Find where the given text appears and provide that cell's center as (X, Y) coordinate. 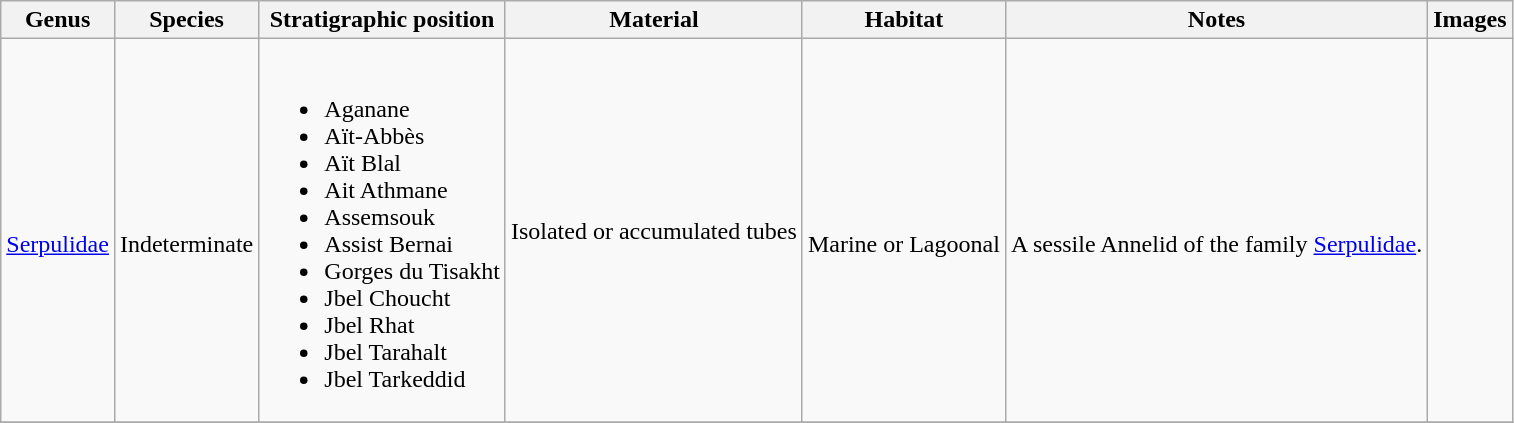
Material (654, 20)
Notes (1216, 20)
Indeterminate (186, 230)
Images (1470, 20)
Stratigraphic position (382, 20)
Marine or Lagoonal (904, 230)
A sessile Annelid of the family Serpulidae. (1216, 230)
Serpulidae (58, 230)
Habitat (904, 20)
Isolated or accumulated tubes (654, 230)
AgananeAït-AbbèsAït BlalAit AthmaneAssemsoukAssist BernaiGorges du TisakhtJbel ChouchtJbel RhatJbel TarahaltJbel Tarkeddid (382, 230)
Genus (58, 20)
Species (186, 20)
